Return [X, Y] of the center of cell containing provided text 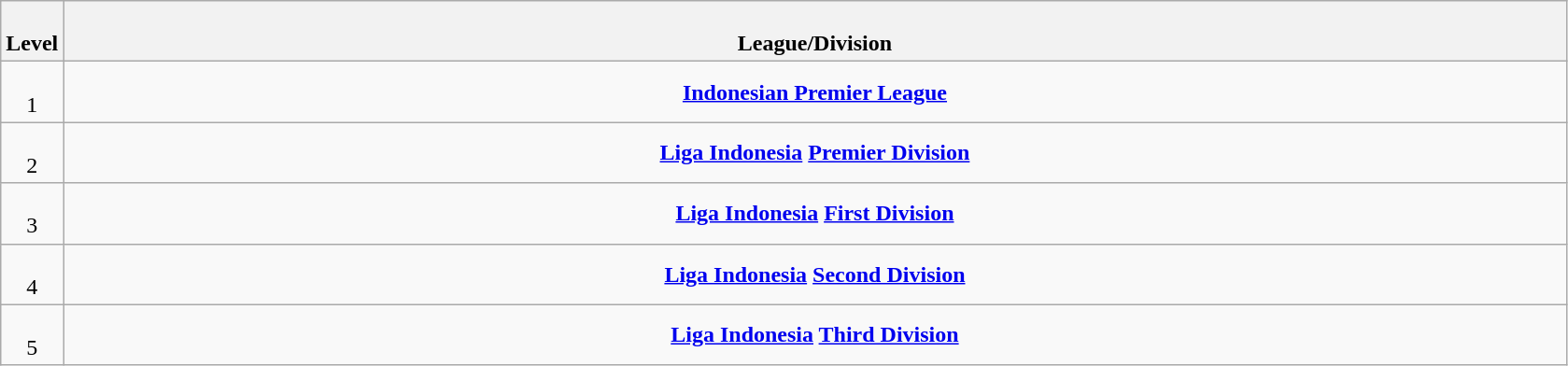
Indonesian Premier League [814, 91]
3 [32, 213]
Liga Indonesia Premier Division [814, 153]
1 [32, 91]
4 [32, 274]
Liga Indonesia Second Division [814, 274]
Liga Indonesia First Division [814, 213]
League/Division [814, 32]
5 [32, 334]
Level [32, 32]
2 [32, 153]
Liga Indonesia Third Division [814, 334]
